Provide the [X, Y] coordinate of the cell's center where the given text is located.  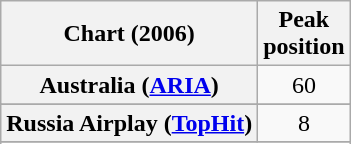
Peakposition [304, 34]
Chart (2006) [130, 34]
Australia (ARIA) [130, 85]
60 [304, 85]
8 [304, 123]
Russia Airplay (TopHit) [130, 123]
